Provide the (x, y) coordinate of the cell's center where the given text is located.  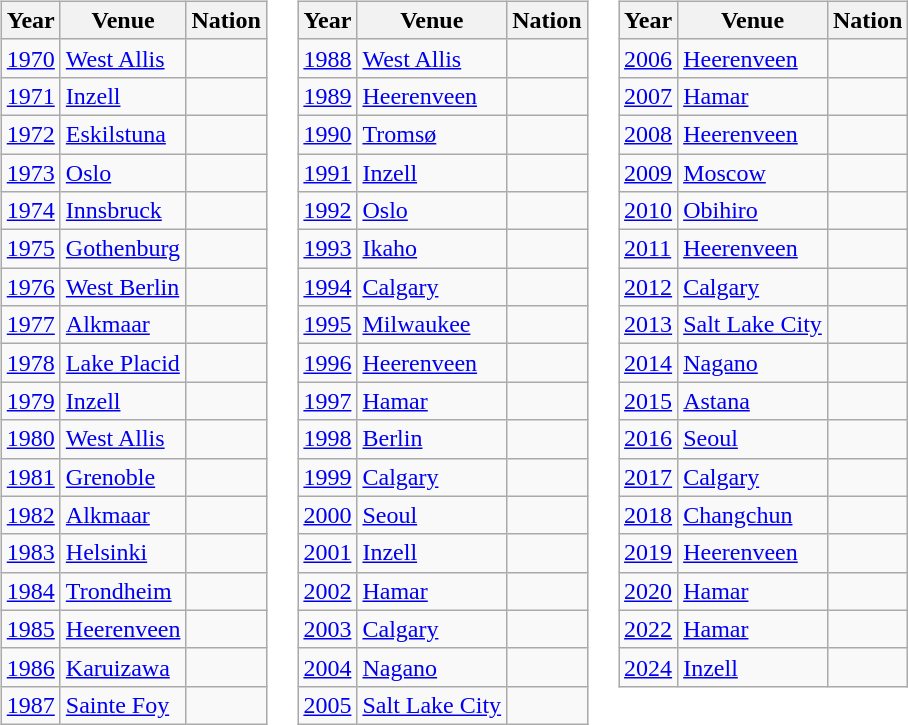
1981 (30, 477)
1983 (30, 553)
1979 (30, 401)
1976 (30, 287)
1974 (30, 211)
1978 (30, 363)
West Berlin (123, 287)
Milwaukee (432, 325)
1999 (328, 477)
1972 (30, 134)
1980 (30, 439)
1970 (30, 58)
2003 (328, 629)
Changchun (753, 515)
1977 (30, 325)
Sainte Foy (123, 705)
1989 (328, 96)
1998 (328, 439)
Karuizawa (123, 667)
2008 (648, 134)
Moscow (753, 173)
1982 (30, 515)
Grenoble (123, 477)
2004 (328, 667)
Helsinki (123, 553)
2024 (648, 667)
1993 (328, 249)
1985 (30, 629)
1991 (328, 173)
Gothenburg (123, 249)
1995 (328, 325)
1986 (30, 667)
2022 (648, 629)
2001 (328, 553)
2017 (648, 477)
2009 (648, 173)
2016 (648, 439)
2015 (648, 401)
2012 (648, 287)
1996 (328, 363)
1987 (30, 705)
Berlin (432, 439)
1988 (328, 58)
2002 (328, 591)
2019 (648, 553)
2014 (648, 363)
Tromsø (432, 134)
2020 (648, 591)
2005 (328, 705)
1994 (328, 287)
2007 (648, 96)
1997 (328, 401)
2010 (648, 211)
2006 (648, 58)
2000 (328, 515)
1992 (328, 211)
Eskilstuna (123, 134)
1990 (328, 134)
1984 (30, 591)
Lake Placid (123, 363)
Trondheim (123, 591)
2013 (648, 325)
Ikaho (432, 249)
2011 (648, 249)
Astana (753, 401)
2018 (648, 515)
Innsbruck (123, 211)
1971 (30, 96)
1975 (30, 249)
1973 (30, 173)
Obihiro (753, 211)
